From the cell containing the given text, extract its center point as (x, y) coordinate. 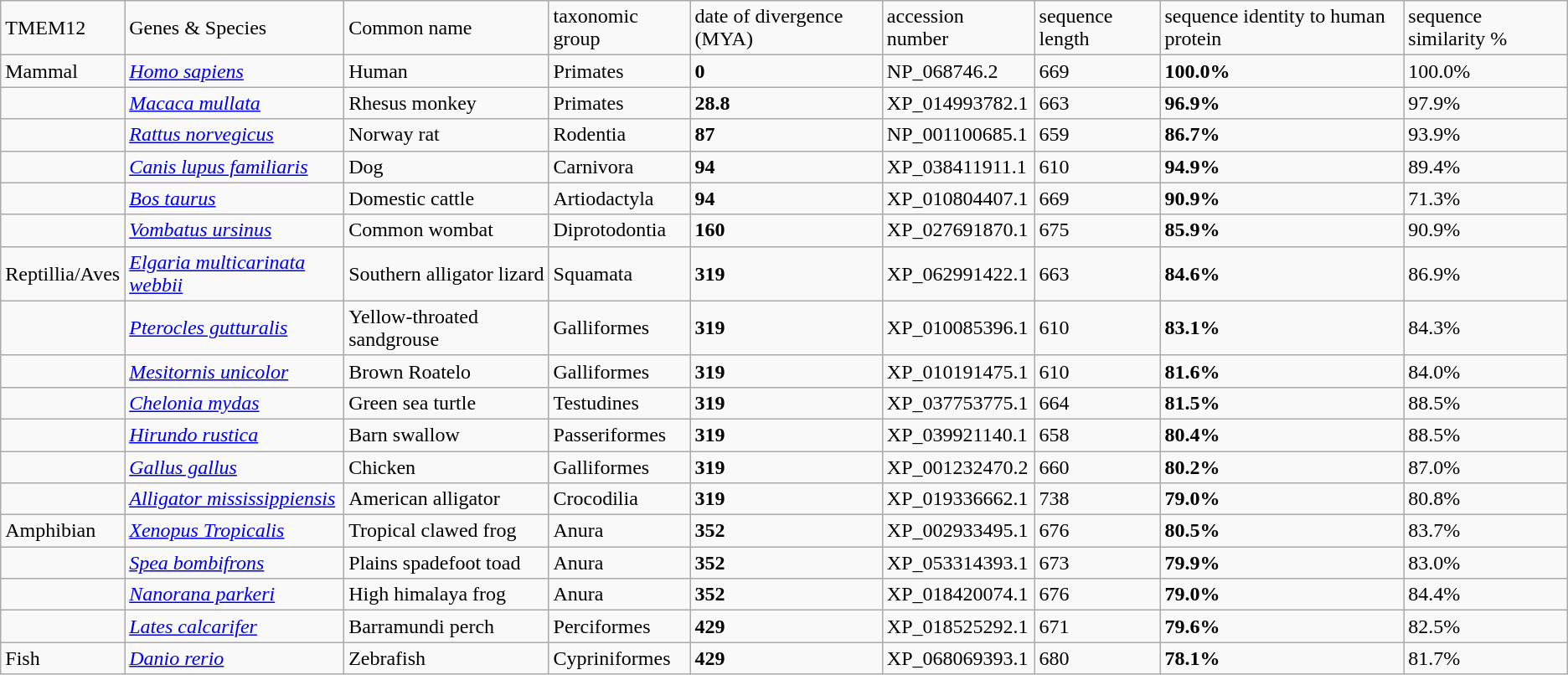
160 (786, 230)
673 (1097, 563)
accession number (958, 28)
Homo sapiens (235, 71)
Rodentia (620, 135)
Artiodactyla (620, 198)
XP_053314393.1 (958, 563)
Xenopus Tropicalis (235, 531)
84.3% (1486, 328)
XP_018420074.1 (958, 595)
Human (446, 71)
80.2% (1282, 466)
81.6% (1282, 371)
American alligator (446, 499)
84.6% (1282, 273)
Brown Roatelo (446, 371)
Elgaria multicarinata webbii (235, 273)
High himalaya frog (446, 595)
XP_001232470.2 (958, 466)
XP_002933495.1 (958, 531)
80.5% (1282, 531)
Zebrafish (446, 658)
84.4% (1486, 595)
Cypriniformes (620, 658)
80.4% (1282, 435)
87 (786, 135)
Norway rat (446, 135)
80.8% (1486, 499)
664 (1097, 403)
Pterocles gutturalis (235, 328)
Spea bombifrons (235, 563)
XP_062991422.1 (958, 273)
93.9% (1486, 135)
Green sea turtle (446, 403)
Gallus gallus (235, 466)
96.9% (1282, 103)
Passeriformes (620, 435)
81.7% (1486, 658)
XP_014993782.1 (958, 103)
79.6% (1282, 626)
680 (1097, 658)
Lates calcarifer (235, 626)
97.9% (1486, 103)
83.7% (1486, 531)
0 (786, 71)
taxonomic group (620, 28)
Domestic cattle (446, 198)
Tropical clawed frog (446, 531)
94.9% (1282, 167)
83.1% (1282, 328)
Genes & Species (235, 28)
659 (1097, 135)
Hirundo rustica (235, 435)
Nanorana parkeri (235, 595)
Mesitornis unicolor (235, 371)
86.9% (1486, 273)
Alligator mississippiensis (235, 499)
87.0% (1486, 466)
Canis lupus familiaris (235, 167)
Plains spadefoot toad (446, 563)
84.0% (1486, 371)
Crocodilia (620, 499)
658 (1097, 435)
675 (1097, 230)
Barn swallow (446, 435)
date of divergence (MYA) (786, 28)
85.9% (1282, 230)
Bos taurus (235, 198)
Perciformes (620, 626)
Macaca mullata (235, 103)
XP_018525292.1 (958, 626)
TMEM12 (63, 28)
Yellow-throated sandgrouse (446, 328)
NP_001100685.1 (958, 135)
Fish (63, 658)
81.5% (1282, 403)
sequence identity to human protein (1282, 28)
Chicken (446, 466)
28.8 (786, 103)
Rhesus monkey (446, 103)
Barramundi perch (446, 626)
Diprotodontia (620, 230)
Testudines (620, 403)
NP_068746.2 (958, 71)
Common name (446, 28)
Southern alligator lizard (446, 273)
XP_068069393.1 (958, 658)
Rattus norvegicus (235, 135)
Carnivora (620, 167)
XP_010804407.1 (958, 198)
XP_037753775.1 (958, 403)
XP_010085396.1 (958, 328)
Squamata (620, 273)
71.3% (1486, 198)
Mammal (63, 71)
89.4% (1486, 167)
XP_038411911.1 (958, 167)
86.7% (1282, 135)
XP_010191475.1 (958, 371)
Danio rerio (235, 658)
79.9% (1282, 563)
Reptillia/Aves (63, 273)
Amphibian (63, 531)
738 (1097, 499)
Common wombat (446, 230)
82.5% (1486, 626)
sequence similarity % (1486, 28)
XP_039921140.1 (958, 435)
83.0% (1486, 563)
78.1% (1282, 658)
XP_019336662.1 (958, 499)
XP_027691870.1 (958, 230)
Chelonia mydas (235, 403)
sequence length (1097, 28)
Dog (446, 167)
660 (1097, 466)
Vombatus ursinus (235, 230)
671 (1097, 626)
